For the text-containing cell, return its midpoint in (x, y) coordinate format. 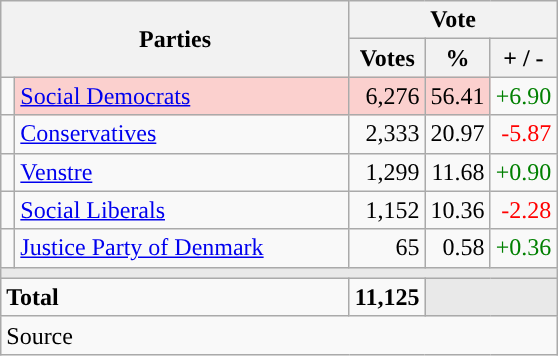
Conservatives (182, 134)
-5.87 (524, 134)
56.41 (458, 96)
20.97 (458, 134)
6,276 (387, 96)
Social Liberals (182, 210)
Total (176, 297)
Parties (176, 39)
% (458, 58)
Justice Party of Denmark (182, 248)
0.58 (458, 248)
11,125 (387, 297)
11.68 (458, 172)
2,333 (387, 134)
+0.90 (524, 172)
10.36 (458, 210)
-2.28 (524, 210)
+ / - (524, 58)
1,299 (387, 172)
Votes (387, 58)
Social Democrats (182, 96)
+0.36 (524, 248)
65 (387, 248)
1,152 (387, 210)
+6.90 (524, 96)
Source (279, 335)
Vote (452, 20)
Venstre (182, 172)
